From the cell containing the given text, extract its center point as (x, y) coordinate. 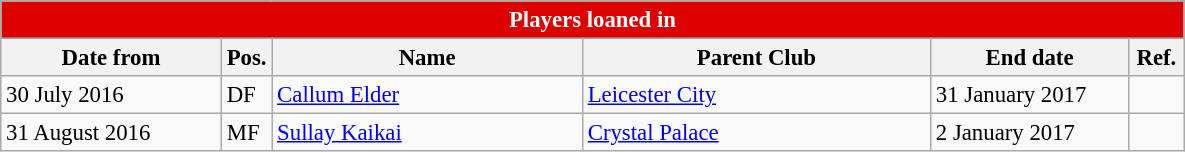
Parent Club (756, 58)
Name (428, 58)
30 July 2016 (112, 95)
Leicester City (756, 95)
31 August 2016 (112, 133)
End date (1029, 58)
Pos. (246, 58)
Players loaned in (592, 20)
DF (246, 95)
2 January 2017 (1029, 133)
Callum Elder (428, 95)
31 January 2017 (1029, 95)
Crystal Palace (756, 133)
MF (246, 133)
Ref. (1157, 58)
Date from (112, 58)
Sullay Kaikai (428, 133)
